Detect which cell encompasses the target text, then output its (x, y) center coordinate. 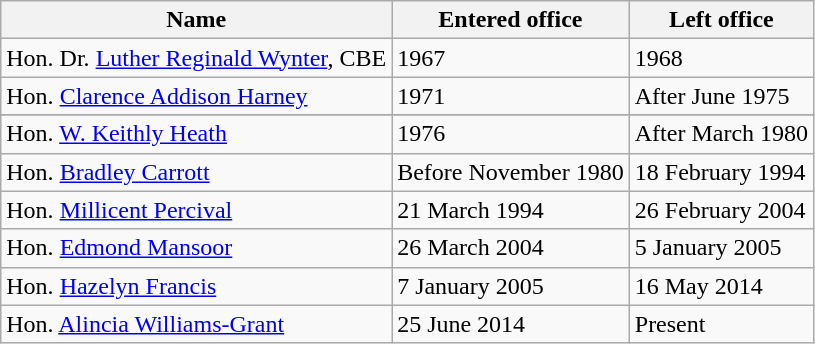
1976 (511, 134)
26 March 2004 (511, 248)
5 January 2005 (721, 248)
21 March 1994 (511, 210)
1967 (511, 58)
18 February 1994 (721, 172)
Hon. W. Keithly Heath (196, 134)
After March 1980 (721, 134)
7 January 2005 (511, 286)
Before November 1980 (511, 172)
16 May 2014 (721, 286)
Name (196, 20)
After June 1975 (721, 96)
Hon. Alincia Williams-Grant (196, 324)
1968 (721, 58)
26 February 2004 (721, 210)
25 June 2014 (511, 324)
Hon. Bradley Carrott (196, 172)
Hon. Dr. Luther Reginald Wynter, CBE (196, 58)
Left office (721, 20)
Hon. Hazelyn Francis (196, 286)
Present (721, 324)
Entered office (511, 20)
1971 (511, 96)
Hon. Clarence Addison Harney (196, 96)
Hon. Millicent Percival (196, 210)
Hon. Edmond Mansoor (196, 248)
